Find where the given text appears and provide that cell's center as (x, y) coordinate. 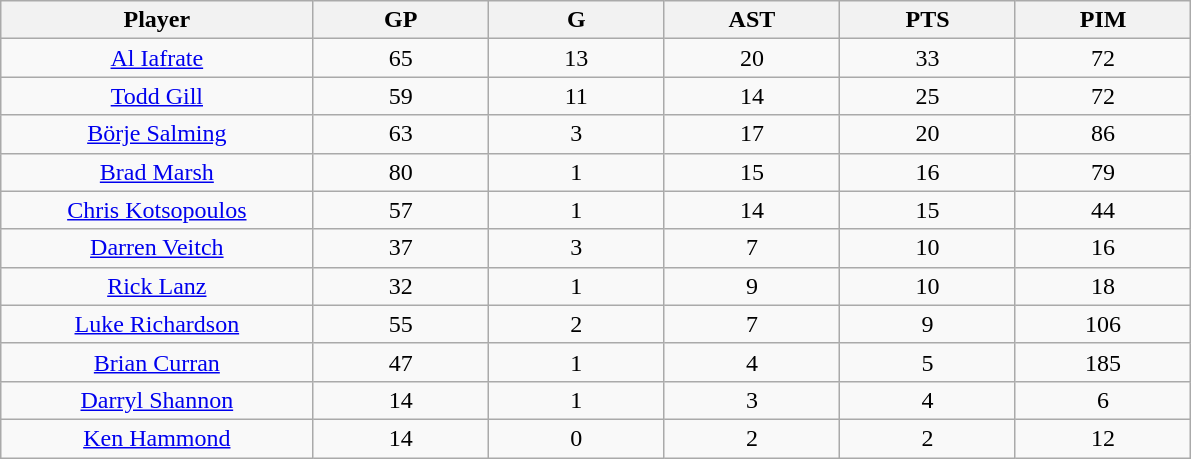
PIM (1103, 20)
Ken Hammond (157, 438)
37 (401, 248)
Darryl Shannon (157, 400)
18 (1103, 286)
AST (752, 20)
Player (157, 20)
11 (577, 96)
13 (577, 58)
Börje Salming (157, 134)
17 (752, 134)
Todd Gill (157, 96)
47 (401, 362)
0 (577, 438)
Brad Marsh (157, 172)
44 (1103, 210)
PTS (928, 20)
Brian Curran (157, 362)
79 (1103, 172)
Chris Kotsopoulos (157, 210)
Rick Lanz (157, 286)
57 (401, 210)
32 (401, 286)
65 (401, 58)
33 (928, 58)
G (577, 20)
63 (401, 134)
86 (1103, 134)
Luke Richardson (157, 324)
12 (1103, 438)
5 (928, 362)
Darren Veitch (157, 248)
Al Iafrate (157, 58)
GP (401, 20)
25 (928, 96)
185 (1103, 362)
106 (1103, 324)
59 (401, 96)
80 (401, 172)
55 (401, 324)
6 (1103, 400)
